Detect which cell encompasses the target text, then output its (X, Y) center coordinate. 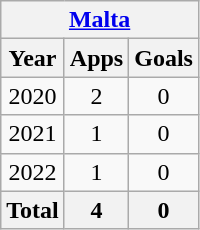
2 (96, 96)
Malta (100, 20)
2021 (33, 134)
Apps (96, 58)
4 (96, 210)
Total (33, 210)
Year (33, 58)
Goals (164, 58)
2022 (33, 172)
2020 (33, 96)
